Return [x, y] of the center of cell containing provided text 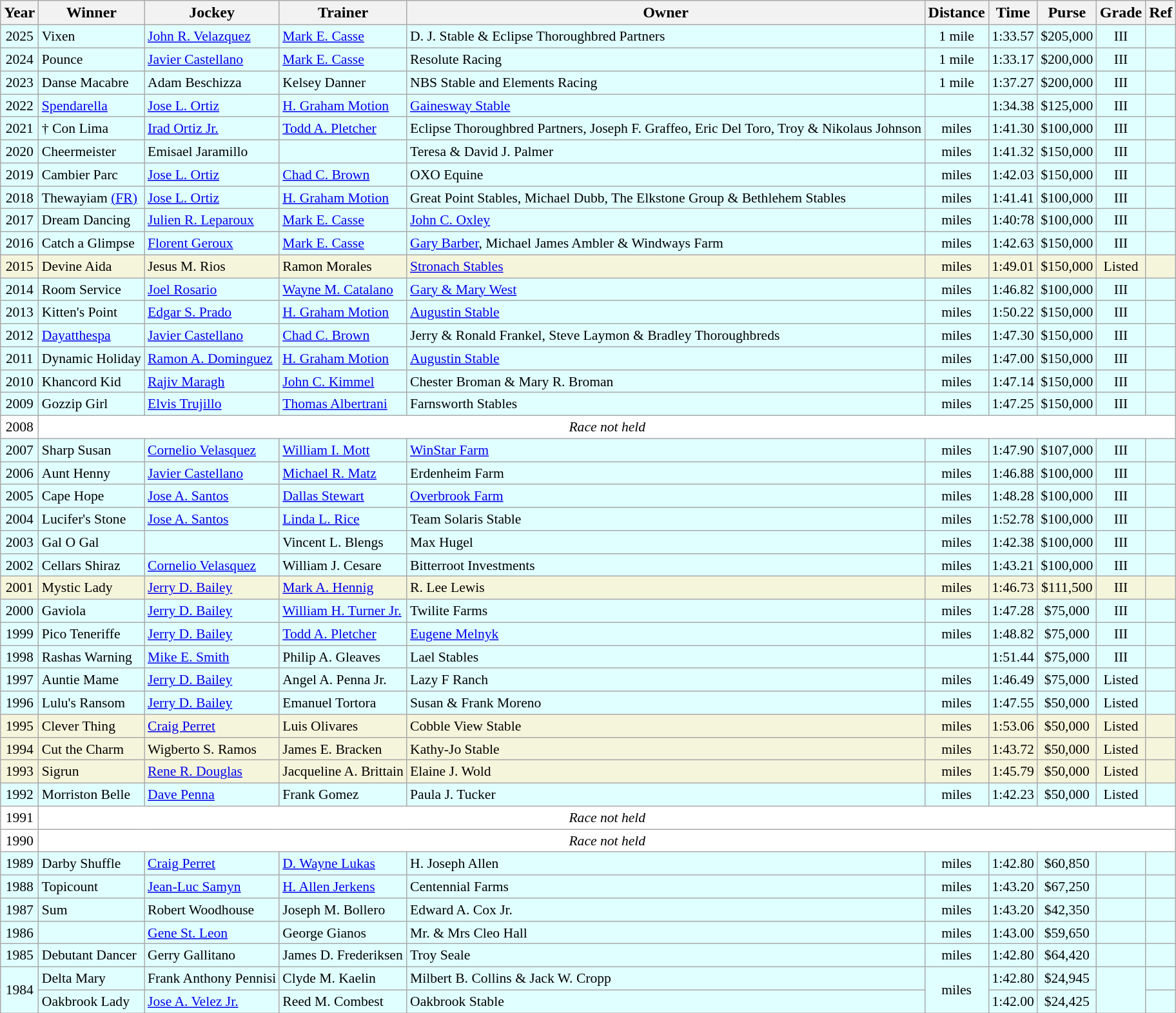
Great Point Stables, Michael Dubb, The Elkstone Group & Bethlehem Stables [665, 197]
Year [19, 13]
Gene St. Leon [211, 932]
Edgar S. Prado [211, 312]
Team Solaris Stable [665, 519]
Pounce [92, 59]
Wayne M. Catalano [343, 290]
1:40:78 [1013, 221]
Philip A. Gleaves [343, 657]
Robert Woodhouse [211, 910]
Delta Mary [92, 978]
Max Hugel [665, 542]
John R. Velazquez [211, 37]
1996 [19, 703]
1990 [19, 841]
1995 [19, 726]
Jean-Luc Samyn [211, 887]
Winner [92, 13]
Room Service [92, 290]
$24,945 [1066, 978]
Cambier Parc [92, 175]
2002 [19, 565]
Oakbrook Lady [92, 1001]
H. Allen Jerkens [343, 887]
Dayatthespa [92, 335]
2020 [19, 152]
2014 [19, 290]
Oakbrook Stable [665, 1001]
1987 [19, 910]
William J. Cesare [343, 565]
2013 [19, 312]
2017 [19, 221]
Mark A. Hennig [343, 588]
$60,850 [1066, 863]
Sigrun [92, 772]
1997 [19, 680]
Farnsworth Stables [665, 404]
2012 [19, 335]
$64,420 [1066, 956]
Owner [665, 13]
William I. Mott [343, 450]
Rene R. Douglas [211, 772]
Topicount [92, 887]
Clyde M. Kaelin [343, 978]
2005 [19, 496]
Cut the Charm [92, 749]
1:52.78 [1013, 519]
Teresa & David J. Palmer [665, 152]
Joel Rosario [211, 290]
Aunt Henny [92, 473]
Vincent L. Blengs [343, 542]
Auntie Mame [92, 680]
Angel A. Penna Jr. [343, 680]
Grade [1121, 13]
Dream Dancing [92, 221]
1:43.00 [1013, 932]
1:49.01 [1013, 266]
$205,000 [1066, 37]
James E. Bracken [343, 749]
2006 [19, 473]
2018 [19, 197]
Lazy F Ranch [665, 680]
Resolute Racing [665, 59]
Sum [92, 910]
1:46.73 [1013, 588]
1:42.00 [1013, 1001]
Eugene Melnyk [665, 634]
Time [1013, 13]
Kathy-Jo Stable [665, 749]
Cape Hope [92, 496]
Chester Broman & Mary R. Broman [665, 381]
1:33.57 [1013, 37]
Gary Barber, Michael James Ambler & Windways Farm [665, 243]
Rashas Warning [92, 657]
WinStar Farm [665, 450]
D. J. Stable & Eclipse Thoroughbred Partners [665, 37]
Michael R. Matz [343, 473]
1:42.38 [1013, 542]
Susan & Frank Moreno [665, 703]
D. Wayne Lukas [343, 863]
Debutant Dancer [92, 956]
2022 [19, 106]
Thomas Albertrani [343, 404]
Emisael Jaramillo [211, 152]
Distance [957, 13]
$125,000 [1066, 106]
Gainesway Stable [665, 106]
Twilite Farms [665, 611]
Erdenheim Farm [665, 473]
Kitten's Point [92, 312]
Ramon A. Dominguez [211, 359]
2001 [19, 588]
Clever Thing [92, 726]
Frank Anthony Pennisi [211, 978]
Cheermeister [92, 152]
Vixen [92, 37]
1992 [19, 794]
Irad Ortiz Jr. [211, 128]
1:46.82 [1013, 290]
Morriston Belle [92, 794]
Elvis Trujillo [211, 404]
1:51.44 [1013, 657]
1:42.23 [1013, 794]
$67,250 [1066, 887]
Lucifer's Stone [92, 519]
1:47.14 [1013, 381]
2024 [19, 59]
2008 [19, 427]
Paula J. Tucker [665, 794]
2000 [19, 611]
2007 [19, 450]
Gaviola [92, 611]
Milbert B. Collins & Jack W. Cropp [665, 978]
$59,650 [1066, 932]
Dave Penna [211, 794]
John C. Kimmel [343, 381]
1:34.38 [1013, 106]
John C. Oxley [665, 221]
1:42.03 [1013, 175]
Dynamic Holiday [92, 359]
Jesus M. Rios [211, 266]
1:50.22 [1013, 312]
Cellars Shiraz [92, 565]
Darby Shuffle [92, 863]
$42,350 [1066, 910]
1:46.49 [1013, 680]
Dallas Stewart [343, 496]
Lulu's Ransom [92, 703]
Luis Olivares [343, 726]
Sharp Susan [92, 450]
1:41.32 [1013, 152]
Elaine J. Wold [665, 772]
Ref [1161, 13]
1:47.30 [1013, 335]
1:48.28 [1013, 496]
2010 [19, 381]
1:47.90 [1013, 450]
1993 [19, 772]
Gary & Mary West [665, 290]
1:48.82 [1013, 634]
1:47.25 [1013, 404]
Linda L. Rice [343, 519]
1998 [19, 657]
2015 [19, 266]
Jacqueline A. Brittain [343, 772]
OXO Equine [665, 175]
R. Lee Lewis [665, 588]
Edward A. Cox Jr. [665, 910]
1:53.06 [1013, 726]
Jose A. Velez Jr. [211, 1001]
1999 [19, 634]
Kelsey Danner [343, 83]
Khancord Kid [92, 381]
2016 [19, 243]
Catch a Glimpse [92, 243]
Stronach Stables [665, 266]
William H. Turner Jr. [343, 611]
Julien R. Leparoux [211, 221]
Eclipse Thoroughbred Partners, Joseph F. Graffeo, Eric Del Toro, Troy & Nikolaus Johnson [665, 128]
1984 [19, 989]
Centennial Farms [665, 887]
Gozzip Girl [92, 404]
2004 [19, 519]
Cobble View Stable [665, 726]
2021 [19, 128]
Reed M. Combest [343, 1001]
$107,000 [1066, 450]
Mike E. Smith [211, 657]
Spendarella [92, 106]
1985 [19, 956]
2003 [19, 542]
2025 [19, 37]
Purse [1066, 13]
1:42.63 [1013, 243]
2011 [19, 359]
1986 [19, 932]
NBS Stable and Elements Racing [665, 83]
George Gianos [343, 932]
H. Joseph Allen [665, 863]
Emanuel Tortora [343, 703]
1988 [19, 887]
2023 [19, 83]
1:45.79 [1013, 772]
1:33.17 [1013, 59]
Troy Seale [665, 956]
1994 [19, 749]
Florent Geroux [211, 243]
Trainer [343, 13]
Devine Aida [92, 266]
1:37.27 [1013, 83]
Gal O Gal [92, 542]
Gerry Gallitano [211, 956]
Overbrook Farm [665, 496]
Wigberto S. Ramos [211, 749]
$24,425 [1066, 1001]
1:47.28 [1013, 611]
1:47.00 [1013, 359]
1:46.88 [1013, 473]
Pico Teneriffe [92, 634]
1991 [19, 818]
2009 [19, 404]
Thewayiam (FR) [92, 197]
1:43.72 [1013, 749]
James D. Frederiksen [343, 956]
1:41.41 [1013, 197]
Frank Gomez [343, 794]
Ramon Morales [343, 266]
Jerry & Ronald Frankel, Steve Laymon & Bradley Thoroughbreds [665, 335]
Rajiv Maragh [211, 381]
1989 [19, 863]
1:47.55 [1013, 703]
Danse Macabre [92, 83]
Jockey [211, 13]
$111,500 [1066, 588]
Bitterroot Investments [665, 565]
† Con Lima [92, 128]
Mystic Lady [92, 588]
Adam Beschizza [211, 83]
Joseph M. Bollero [343, 910]
1:41.30 [1013, 128]
1:43.21 [1013, 565]
Mr. & Mrs Cleo Hall [665, 932]
Lael Stables [665, 657]
2019 [19, 175]
